Identify which cell holds the provided text, then report its (X, Y) central coordinate. 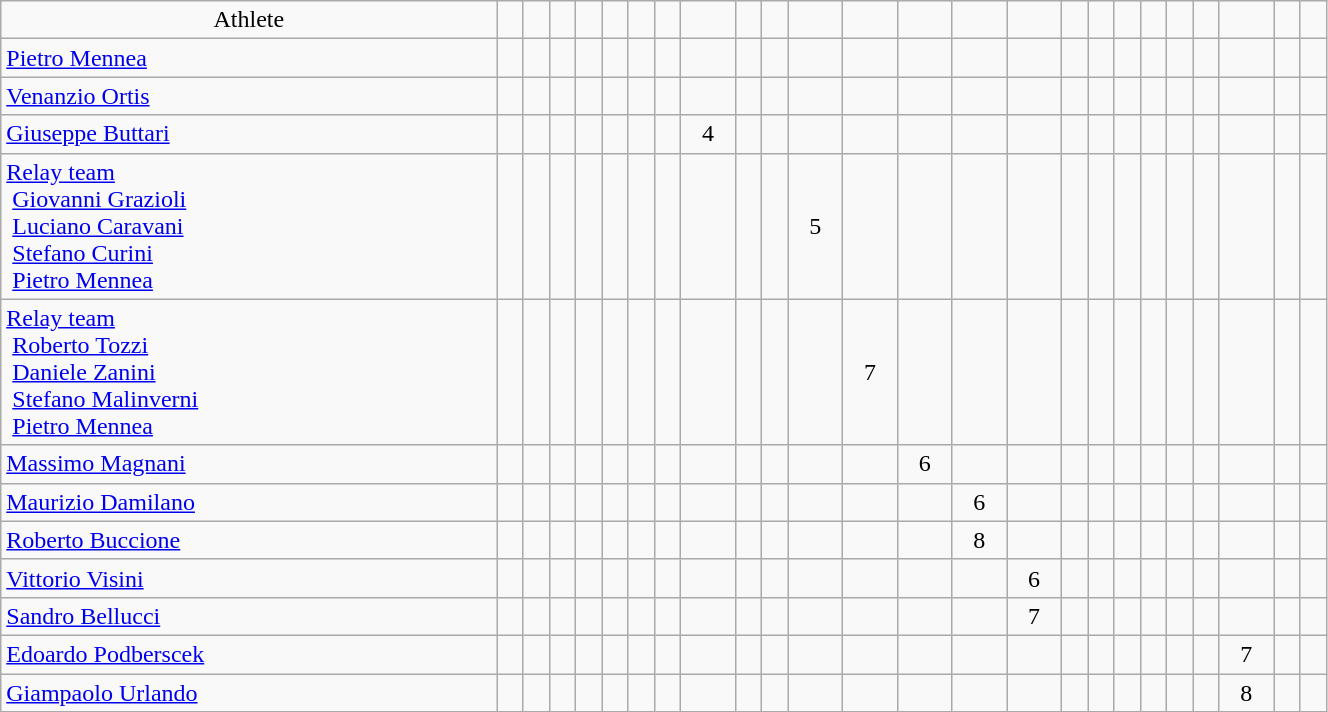
Giuseppe Buttari (249, 134)
5 (816, 226)
Vittorio Visini (249, 578)
Sandro Bellucci (249, 616)
Massimo Magnani (249, 464)
Pietro Mennea (249, 58)
Relay team Giovanni Grazioli Luciano Caravani Stefano Curini Pietro Mennea (249, 226)
4 (708, 134)
Maurizio Damilano (249, 502)
Roberto Buccione (249, 540)
Venanzio Ortis (249, 96)
Relay team Roberto Tozzi Daniele Zanini Stefano Malinverni Pietro Mennea (249, 372)
Edoardo Podberscek (249, 654)
Athlete (249, 20)
Giampaolo Urlando (249, 693)
